Find where the given text appears and provide that cell's center as [X, Y] coordinate. 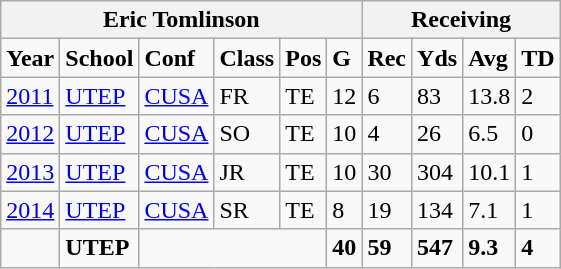
30 [387, 172]
TD [538, 58]
FR [247, 96]
SR [247, 210]
13.8 [490, 96]
Yds [438, 58]
Year [30, 58]
12 [344, 96]
6.5 [490, 134]
304 [438, 172]
Avg [490, 58]
SO [247, 134]
JR [247, 172]
2012 [30, 134]
40 [344, 248]
83 [438, 96]
8 [344, 210]
26 [438, 134]
19 [387, 210]
Conf [176, 58]
2 [538, 96]
2013 [30, 172]
Rec [387, 58]
Eric Tomlinson [182, 20]
Pos [304, 58]
7.1 [490, 210]
School [100, 58]
2014 [30, 210]
6 [387, 96]
59 [387, 248]
0 [538, 134]
547 [438, 248]
Class [247, 58]
10.1 [490, 172]
Receiving [461, 20]
9.3 [490, 248]
134 [438, 210]
2011 [30, 96]
G [344, 58]
